Return the [x, y] coordinate for the center point of the cell that contains the specified text.  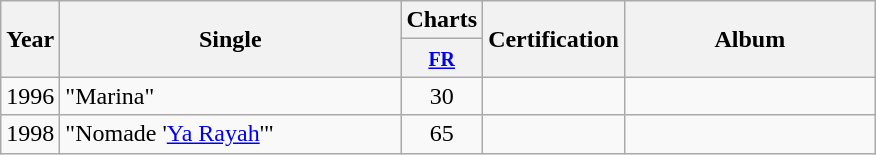
Certification [554, 39]
1996 [30, 96]
FR [442, 58]
"Nomade 'Ya Rayah'" [230, 134]
Year [30, 39]
Single [230, 39]
1998 [30, 134]
65 [442, 134]
Charts [442, 20]
Album [750, 39]
"Marina" [230, 96]
30 [442, 96]
